Pinpoint the cell where the given text exists, returning its (X, Y) midpoint coordinate. 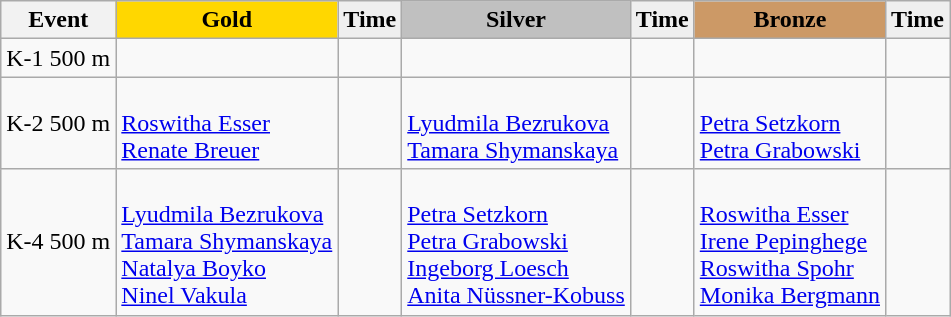
Silver (516, 20)
K-1 500 m (58, 58)
K-2 500 m (58, 123)
Event (58, 20)
Lyudmila BezrukovaTamara ShymanskayaNatalya BoykoNinel Vakula (227, 242)
Gold (227, 20)
Petra SetzkornPetra GrabowskiIngeborg LoeschAnita Nüssner-Kobuss (516, 242)
Lyudmila BezrukovaTamara Shymanskaya (516, 123)
Bronze (790, 20)
Petra SetzkornPetra Grabowski (790, 123)
Roswitha EsserIrene PepinghegeRoswitha SpohrMonika Bergmann (790, 242)
Roswitha EsserRenate Breuer (227, 123)
K-4 500 m (58, 242)
